Provide the (x, y) coordinate of the cell's center where the given text is located.  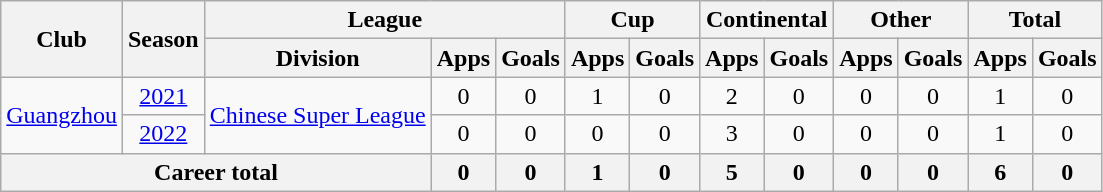
3 (732, 134)
Guangzhou (62, 115)
6 (1000, 172)
Chinese Super League (318, 115)
Total (1035, 20)
League (384, 20)
2 (732, 96)
Career total (216, 172)
Season (163, 39)
Other (901, 20)
Cup (632, 20)
Division (318, 58)
5 (732, 172)
Club (62, 39)
Continental (767, 20)
2021 (163, 96)
2022 (163, 134)
